Find where the given text appears and provide that cell's center as (x, y) coordinate. 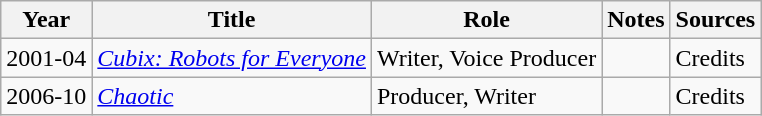
Writer, Voice Producer (486, 58)
Notes (636, 20)
Sources (716, 20)
Chaotic (232, 96)
Producer, Writer (486, 96)
Cubix: Robots for Everyone (232, 58)
2001-04 (46, 58)
Year (46, 20)
Role (486, 20)
Title (232, 20)
2006-10 (46, 96)
